Search for the cell housing the specified text and yield its [x, y] center coordinate. 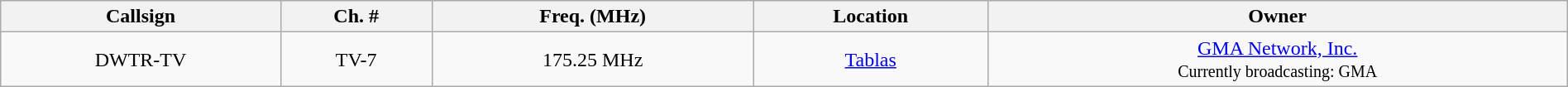
Ch. # [356, 17]
Callsign [141, 17]
Owner [1277, 17]
Tablas [870, 60]
175.25 MHz [592, 60]
DWTR-TV [141, 60]
TV-7 [356, 60]
GMA Network, Inc.Currently broadcasting: GMA [1277, 60]
Location [870, 17]
Freq. (MHz) [592, 17]
